Find where the given text appears and provide that cell's center as (x, y) coordinate. 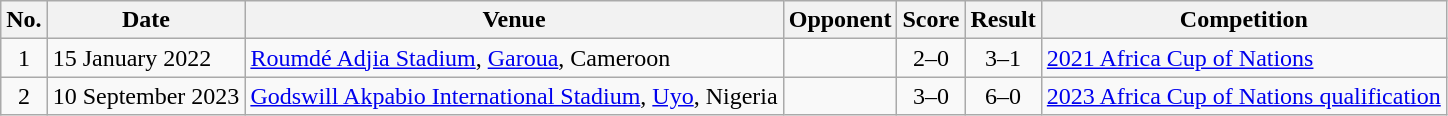
6–0 (1003, 96)
Roumdé Adjia Stadium, Garoua, Cameroon (514, 58)
2021 Africa Cup of Nations (1244, 58)
Venue (514, 20)
2–0 (931, 58)
Score (931, 20)
2 (24, 96)
10 September 2023 (146, 96)
No. (24, 20)
3–1 (1003, 58)
2023 Africa Cup of Nations qualification (1244, 96)
Opponent (840, 20)
3–0 (931, 96)
1 (24, 58)
Godswill Akpabio International Stadium, Uyo, Nigeria (514, 96)
Result (1003, 20)
Competition (1244, 20)
Date (146, 20)
15 January 2022 (146, 58)
